Locate the cell with the specified text and output its [X, Y] center coordinate. 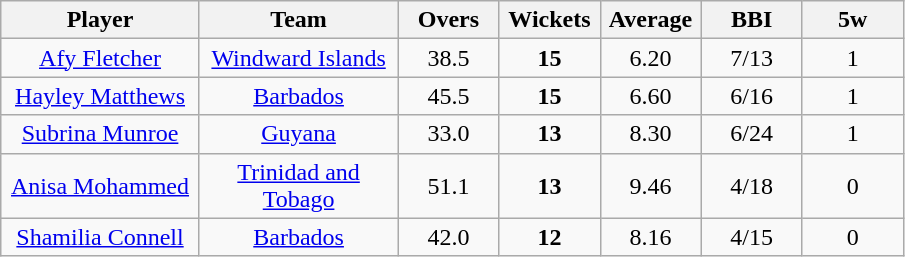
6.20 [650, 58]
8.16 [650, 237]
12 [550, 237]
Wickets [550, 20]
Trinidad and Tobago [298, 186]
5w [852, 20]
42.0 [448, 237]
Shamilia Connell [100, 237]
38.5 [448, 58]
9.46 [650, 186]
45.5 [448, 96]
Average [650, 20]
Guyana [298, 134]
6/24 [752, 134]
4/18 [752, 186]
33.0 [448, 134]
Afy Fletcher [100, 58]
Hayley Matthews [100, 96]
6/16 [752, 96]
4/15 [752, 237]
Overs [448, 20]
Anisa Mohammed [100, 186]
8.30 [650, 134]
Player [100, 20]
Windward Islands [298, 58]
BBI [752, 20]
7/13 [752, 58]
Subrina Munroe [100, 134]
51.1 [448, 186]
6.60 [650, 96]
Team [298, 20]
